Return the (X, Y) coordinate for the center point of the cell that contains the specified text.  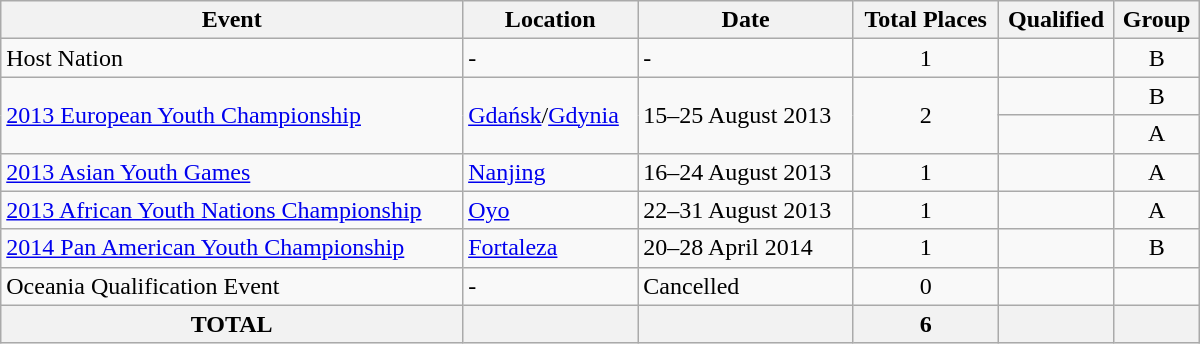
2013 European Youth Championship (232, 115)
Oceania Qualification Event (232, 286)
22–31 August 2013 (746, 210)
Event (232, 20)
15–25 August 2013 (746, 115)
2014 Pan American Youth Championship (232, 248)
2 (926, 115)
Cancelled (746, 286)
20–28 April 2014 (746, 248)
2013 Asian Youth Games (232, 172)
Date (746, 20)
Host Nation (232, 58)
Group (1156, 20)
Oyo (550, 210)
Location (550, 20)
Gdańsk/Gdynia (550, 115)
6 (926, 324)
Qualified (1056, 20)
Total Places (926, 20)
TOTAL (232, 324)
0 (926, 286)
Nanjing (550, 172)
16–24 August 2013 (746, 172)
2013 African Youth Nations Championship (232, 210)
Fortaleza (550, 248)
